Find where the given text appears and provide that cell's center as [X, Y] coordinate. 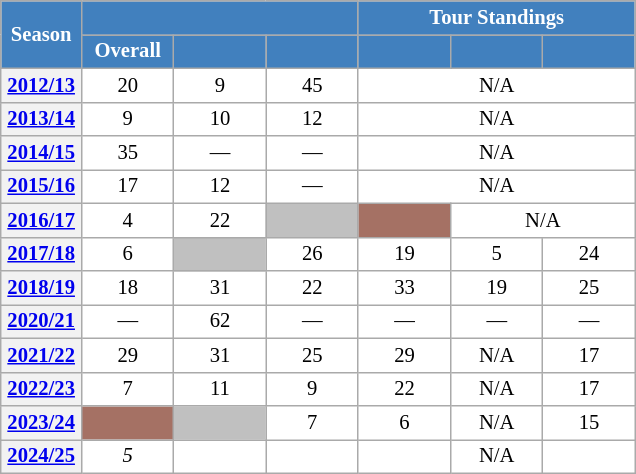
2015/16 [42, 186]
2024/25 [42, 456]
2020/21 [42, 321]
10 [220, 119]
33 [404, 287]
35 [128, 153]
62 [220, 321]
15 [589, 423]
11 [220, 389]
26 [312, 254]
2017/18 [42, 254]
24 [589, 254]
2013/14 [42, 119]
Tour Standings [496, 17]
Season [42, 34]
2014/15 [42, 153]
2023/24 [42, 423]
18 [128, 287]
4 [128, 220]
2018/19 [42, 287]
2012/13 [42, 85]
2022/23 [42, 389]
2016/17 [42, 220]
45 [312, 85]
Overall [128, 51]
2021/22 [42, 355]
20 [128, 85]
